Provide the [x, y] coordinate of the cell's center where the given text is located.  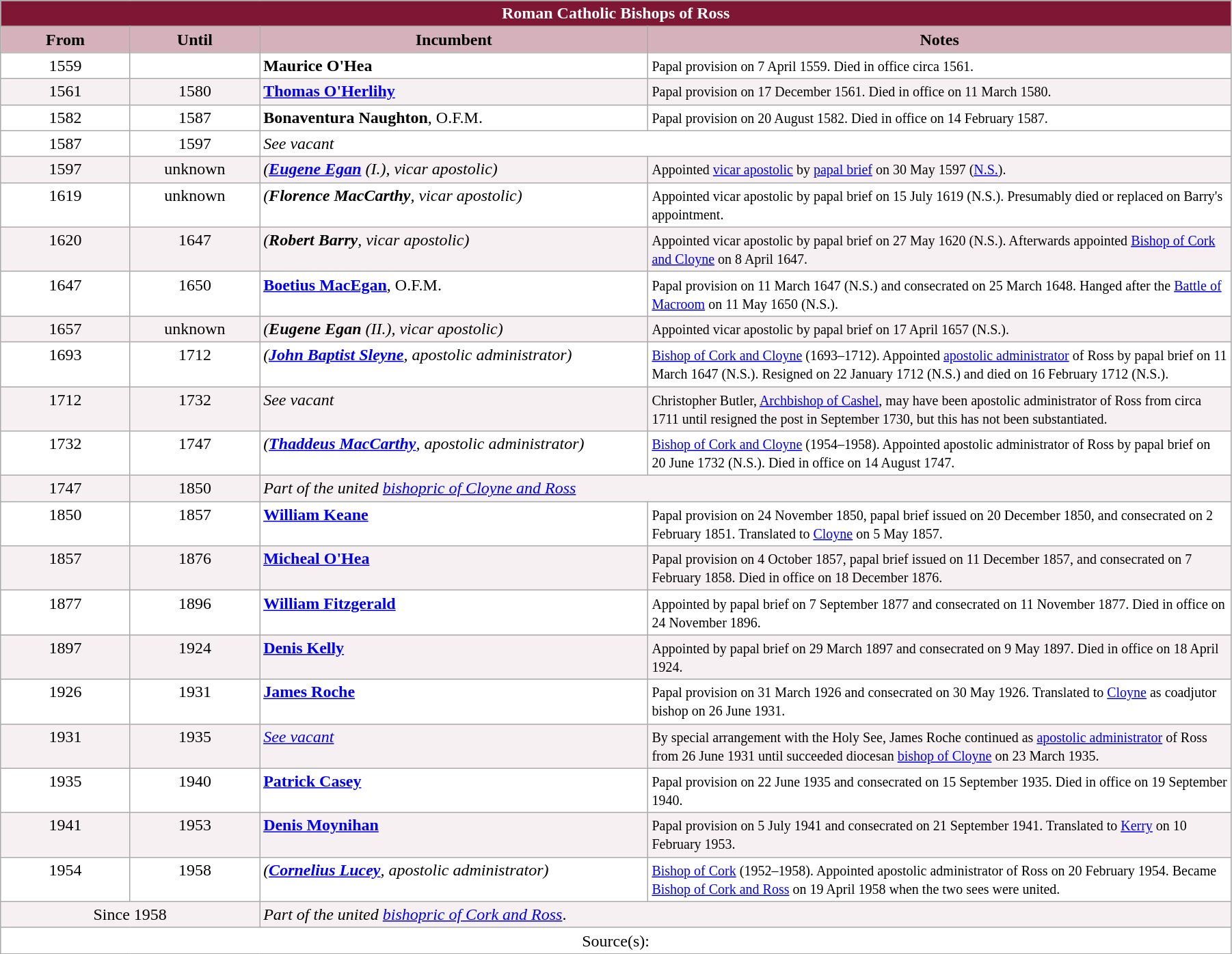
1941 [66, 835]
Papal provision on 11 March 1647 (N.S.) and consecrated on 25 March 1648. Hanged after the Battle of Macroom on 11 May 1650 (N.S.). [939, 294]
(Florence MacCarthy, vicar apostolic) [454, 205]
1953 [194, 835]
William Keane [454, 523]
Part of the united bishopric of Cork and Ross. [745, 914]
(Robert Barry, vicar apostolic) [454, 249]
1926 [66, 701]
Maurice O'Hea [454, 66]
(Cornelius Lucey, apostolic administrator) [454, 879]
Papal provision on 4 October 1857, papal brief issued on 11 December 1857, and consecrated on 7 February 1858. Died in office on 18 December 1876. [939, 569]
Roman Catholic Bishops of Ross [616, 14]
Appointed vicar apostolic by papal brief on 30 May 1597 (N.S.). [939, 169]
1876 [194, 569]
1896 [194, 612]
(Eugene Egan (II.), vicar apostolic) [454, 329]
(Thaddeus MacCarthy, apostolic administrator) [454, 454]
Since 1958 [130, 914]
Source(s): [616, 940]
1657 [66, 329]
(Eugene Egan (I.), vicar apostolic) [454, 169]
Papal provision on 24 November 1850, papal brief issued on 20 December 1850, and consecrated on 2 February 1851. Translated to Cloyne on 5 May 1857. [939, 523]
Papal provision on 22 June 1935 and consecrated on 15 September 1935. Died in office on 19 September 1940. [939, 790]
(John Baptist Sleyne, apostolic administrator) [454, 364]
Notes [939, 40]
Papal provision on 31 March 1926 and consecrated on 30 May 1926. Translated to Cloyne as coadjutor bishop on 26 June 1931. [939, 701]
Part of the united bishopric of Cloyne and Ross [745, 489]
1693 [66, 364]
William Fitzgerald [454, 612]
Appointed by papal brief on 29 March 1897 and consecrated on 9 May 1897. Died in office on 18 April 1924. [939, 657]
1580 [194, 92]
Bonaventura Naughton, O.F.M. [454, 118]
1582 [66, 118]
1620 [66, 249]
Boetius MacEgan, O.F.M. [454, 294]
Papal provision on 7 April 1559. Died in office circa 1561. [939, 66]
Appointed vicar apostolic by papal brief on 15 July 1619 (N.S.). Presumably died or replaced on Barry's appointment. [939, 205]
1958 [194, 879]
1940 [194, 790]
1924 [194, 657]
From [66, 40]
Micheal O'Hea [454, 569]
Papal provision on 17 December 1561. Died in office on 11 March 1580. [939, 92]
Papal provision on 20 August 1582. Died in office on 14 February 1587. [939, 118]
Appointed vicar apostolic by papal brief on 17 April 1657 (N.S.). [939, 329]
Denis Moynihan [454, 835]
1650 [194, 294]
Appointed by papal brief on 7 September 1877 and consecrated on 11 November 1877. Died in office on 24 November 1896. [939, 612]
Papal provision on 5 July 1941 and consecrated on 21 September 1941. Translated to Kerry on 10 February 1953. [939, 835]
Patrick Casey [454, 790]
1877 [66, 612]
1559 [66, 66]
1619 [66, 205]
1954 [66, 879]
1897 [66, 657]
1561 [66, 92]
Incumbent [454, 40]
Until [194, 40]
James Roche [454, 701]
Appointed vicar apostolic by papal brief on 27 May 1620 (N.S.). Afterwards appointed Bishop of Cork and Cloyne on 8 April 1647. [939, 249]
Denis Kelly [454, 657]
Thomas O'Herlihy [454, 92]
